From the cell containing the given text, extract its center point as (x, y) coordinate. 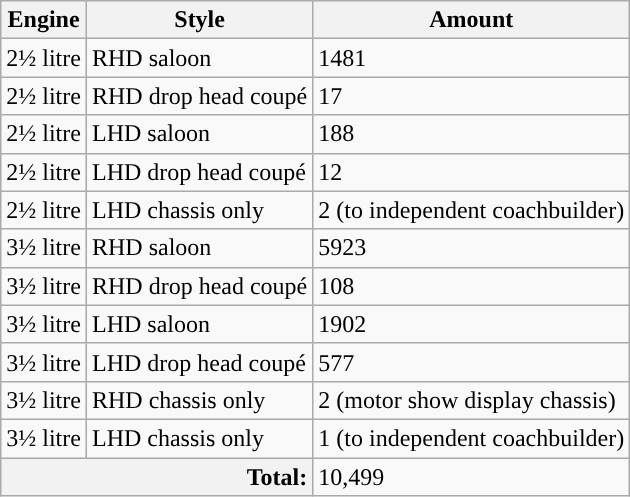
Total: (157, 477)
1902 (472, 324)
577 (472, 362)
2 (motor show display chassis) (472, 400)
17 (472, 96)
2 (to independent coachbuilder) (472, 210)
Style (199, 20)
Amount (472, 20)
12 (472, 172)
RHD chassis only (199, 400)
1 (to independent coachbuilder) (472, 438)
Engine (44, 20)
5923 (472, 248)
10,499 (472, 477)
1481 (472, 58)
188 (472, 134)
108 (472, 286)
